Extract the (x, y) coordinate from the center of the cell holding the provided text.  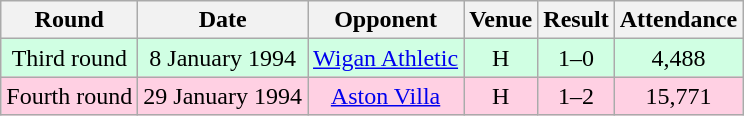
4,488 (678, 58)
Third round (70, 58)
Round (70, 20)
15,771 (678, 96)
Result (576, 20)
Date (223, 20)
Opponent (386, 20)
29 January 1994 (223, 96)
Attendance (678, 20)
Wigan Athletic (386, 58)
Fourth round (70, 96)
Venue (501, 20)
1–2 (576, 96)
1–0 (576, 58)
Aston Villa (386, 96)
8 January 1994 (223, 58)
